Provide the (X, Y) coordinate of the cell's center where the given text is located.  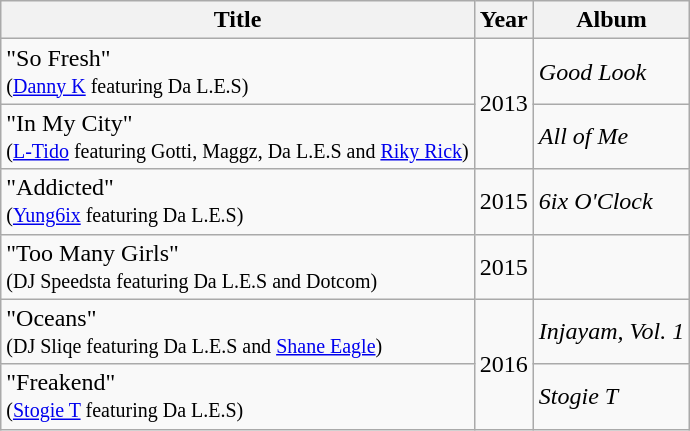
"Freakend"(Stogie T featuring Da L.E.S) (238, 396)
2013 (504, 104)
"Addicted"(Yung6ix featuring Da L.E.S) (238, 202)
All of Me (611, 136)
Year (504, 20)
Stogie T (611, 396)
Album (611, 20)
"Oceans"(DJ Sliqe featuring Da L.E.S and Shane Eagle) (238, 332)
"In My City"(L-Tido featuring Gotti, Maggz, Da L.E.S and Riky Rick) (238, 136)
2016 (504, 364)
"So Fresh"(Danny K featuring Da L.E.S) (238, 72)
Injayam, Vol. 1 (611, 332)
Good Look (611, 72)
"Too Many Girls"(DJ Speedsta featuring Da L.E.S and Dotcom) (238, 266)
6ix O'Clock (611, 202)
Title (238, 20)
